Find where the given text appears and provide that cell's center as [X, Y] coordinate. 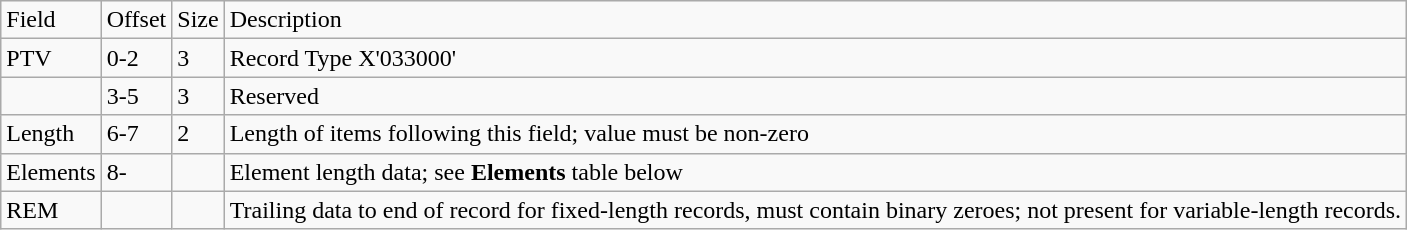
8- [136, 172]
PTV [51, 58]
Length [51, 134]
REM [51, 210]
2 [198, 134]
0-2 [136, 58]
Element length data; see Elements table below [815, 172]
Size [198, 20]
Elements [51, 172]
3-5 [136, 96]
Reserved [815, 96]
6-7 [136, 134]
Field [51, 20]
Offset [136, 20]
Description [815, 20]
Record Type X'033000' [815, 58]
Length of items following this field; value must be non-zero [815, 134]
Trailing data to end of record for fixed-length records, must contain binary zeroes; not present for variable-length records. [815, 210]
